Detect which cell encompasses the target text, then output its (x, y) center coordinate. 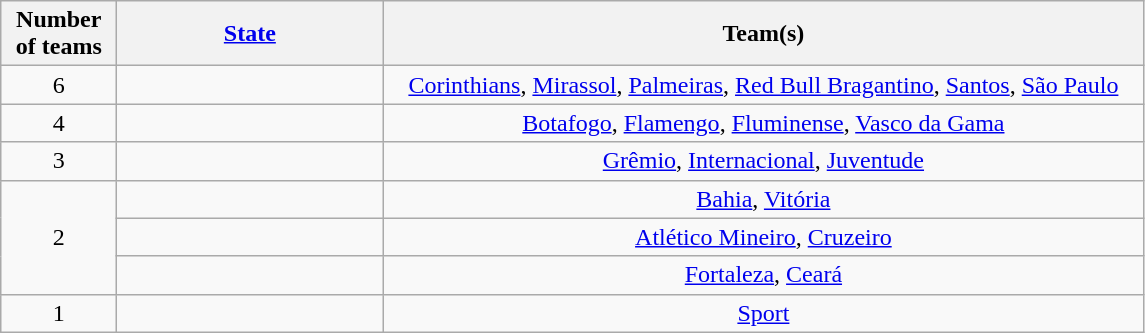
State (250, 34)
Numberof teams (59, 34)
Bahia, Vitória (764, 199)
Corinthians, Mirassol, Palmeiras, Red Bull Bragantino, Santos, São Paulo (764, 85)
Sport (764, 313)
6 (59, 85)
Atlético Mineiro, Cruzeiro (764, 237)
3 (59, 161)
Fortaleza, Ceará (764, 275)
4 (59, 123)
Botafogo, Flamengo, Fluminense, Vasco da Gama (764, 123)
2 (59, 237)
Team(s) (764, 34)
1 (59, 313)
Grêmio, Internacional, Juventude (764, 161)
